From the cell containing the given text, extract its center point as [x, y] coordinate. 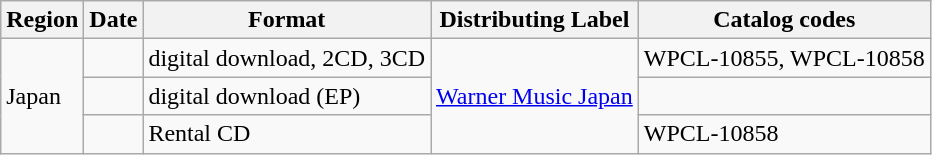
digital download (EP) [287, 96]
Rental CD [287, 134]
digital download, 2CD, 3CD [287, 58]
Japan [42, 96]
Region [42, 20]
WPCL-10858 [784, 134]
Warner Music Japan [535, 96]
WPCL-10855, WPCL-10858 [784, 58]
Date [114, 20]
Distributing Label [535, 20]
Format [287, 20]
Catalog codes [784, 20]
